Search for the cell housing the specified text and yield its [X, Y] center coordinate. 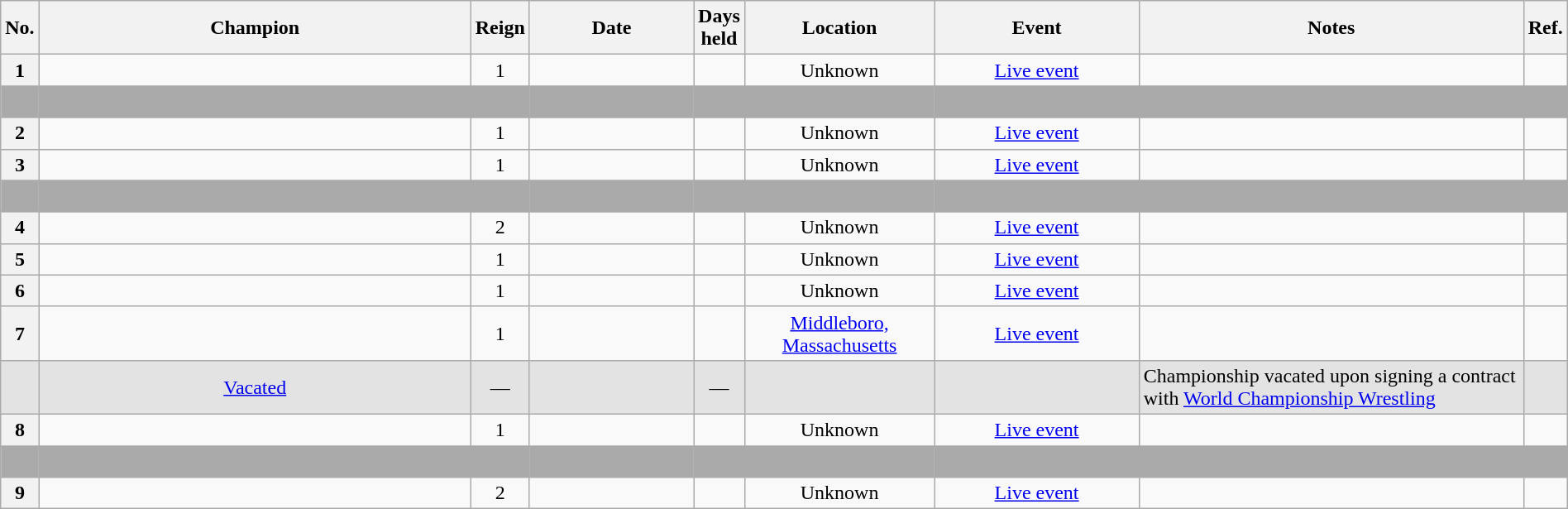
Vacated [255, 387]
4 [20, 228]
6 [20, 291]
Reign [500, 28]
Championship vacated upon signing a contract with World Championship Wrestling [1331, 387]
Date [611, 28]
Days held [719, 28]
3 [20, 165]
Event [1037, 28]
Middleboro, Massachusetts [839, 333]
Ref. [1545, 28]
Notes [1331, 28]
5 [20, 259]
Champion [255, 28]
8 [20, 430]
No. [20, 28]
9 [20, 493]
Location [839, 28]
7 [20, 333]
